Capture the cell that displays the provided text and extract its (x, y) central coordinate. 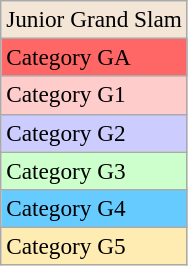
Category G1 (94, 95)
Category GA (94, 57)
Category G4 (94, 208)
Category G3 (94, 170)
Junior Grand Slam (94, 19)
Category G2 (94, 133)
Category G5 (94, 246)
